Detect which cell encompasses the target text, then output its (X, Y) center coordinate. 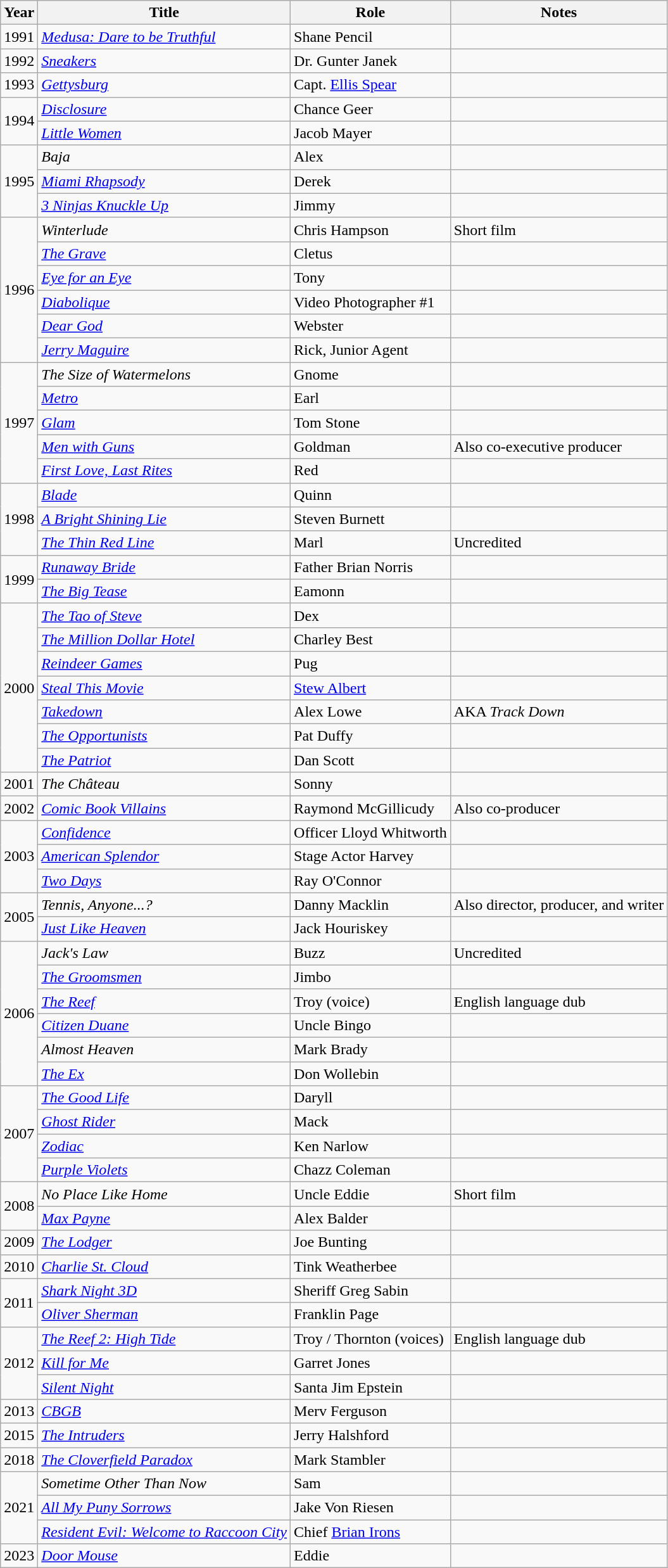
Max Payne (165, 1218)
2006 (19, 1013)
The Château (165, 784)
Sheriff Greg Sabin (371, 1291)
Sam (371, 1484)
Troy / Thornton (voices) (371, 1339)
Jack Houriskey (371, 929)
The Reef 2: High Tide (165, 1339)
Mack (371, 1122)
Merv Ferguson (371, 1411)
Medusa: Dare to be Truthful (165, 37)
The Big Tease (165, 591)
2010 (19, 1266)
2015 (19, 1435)
Sonny (371, 784)
Danny Macklin (371, 905)
2012 (19, 1363)
The Thin Red Line (165, 543)
Jerry Halshford (371, 1435)
No Place Like Home (165, 1194)
Two Days (165, 881)
Also director, producer, and writer (558, 905)
Officer Lloyd Whitworth (371, 832)
Capt. Ellis Spear (371, 85)
Tom Stone (371, 423)
Sometime Other Than Now (165, 1484)
Alex (371, 157)
Mark Brady (371, 1049)
2021 (19, 1508)
Purple Violets (165, 1170)
The Opportunists (165, 736)
Confidence (165, 832)
2002 (19, 808)
Just Like Heaven (165, 929)
Runaway Bride (165, 567)
Father Brian Norris (371, 567)
Jimmy (371, 205)
Don Wollebin (371, 1074)
Chance Geer (371, 109)
AKA Track Down (558, 712)
Derek (371, 181)
Also co-executive producer (558, 447)
Oliver Sherman (165, 1315)
CBGB (165, 1411)
Quinn (371, 495)
2008 (19, 1206)
1999 (19, 579)
Almost Heaven (165, 1049)
1992 (19, 61)
Steal This Movie (165, 687)
2013 (19, 1411)
Cletus (371, 253)
Silent Night (165, 1387)
Citizen Duane (165, 1025)
The Size of Watermelons (165, 374)
The Patriot (165, 760)
All My Puny Sorrows (165, 1508)
Dear God (165, 326)
2009 (19, 1242)
Uncle Eddie (371, 1194)
Daryll (371, 1098)
Mark Stambler (371, 1459)
Gnome (371, 374)
Comic Book Villains (165, 808)
2003 (19, 857)
Uncle Bingo (371, 1025)
The Good Life (165, 1098)
Eye for an Eye (165, 277)
A Bright Shining Lie (165, 519)
1993 (19, 85)
Jake Von Riesen (371, 1508)
Santa Jim Epstein (371, 1387)
Pat Duffy (371, 736)
Joe Bunting (371, 1242)
Goldman (371, 447)
Charley Best (371, 639)
Tennis, Anyone...? (165, 905)
The Million Dollar Hotel (165, 639)
Also co-producer (558, 808)
Takedown (165, 712)
Franklin Page (371, 1315)
Winterlude (165, 229)
American Splendor (165, 857)
Gettysburg (165, 85)
3 Ninjas Knuckle Up (165, 205)
Dr. Gunter Janek (371, 61)
Year (19, 13)
Metro (165, 398)
1997 (19, 423)
1991 (19, 37)
Chazz Coleman (371, 1170)
1994 (19, 121)
Eamonn (371, 591)
The Ex (165, 1074)
Webster (371, 326)
Door Mouse (165, 1556)
1996 (19, 290)
Baja (165, 157)
The Groomsmen (165, 977)
2001 (19, 784)
Chris Hampson (371, 229)
2011 (19, 1303)
Charlie St. Cloud (165, 1266)
2005 (19, 917)
Glam (165, 423)
Red (371, 471)
Earl (371, 398)
2000 (19, 687)
The Lodger (165, 1242)
Disclosure (165, 109)
The Reef (165, 1001)
Garret Jones (371, 1363)
2023 (19, 1556)
1995 (19, 181)
Tony (371, 277)
2007 (19, 1134)
1998 (19, 519)
Eddie (371, 1556)
Jacob Mayer (371, 133)
Diabolique (165, 302)
Resident Evil: Welcome to Raccoon City (165, 1532)
Title (165, 13)
Steven Burnett (371, 519)
Miami Rhapsody (165, 181)
Pug (371, 663)
The Tao of Steve (165, 615)
Dan Scott (371, 760)
Video Photographer #1 (371, 302)
Jerry Maguire (165, 350)
The Cloverfield Paradox (165, 1459)
Shane Pencil (371, 37)
The Intruders (165, 1435)
Shark Night 3D (165, 1291)
Raymond McGillicudy (371, 808)
Men with Guns (165, 447)
Rick, Junior Agent (371, 350)
Stage Actor Harvey (371, 857)
Role (371, 13)
Sneakers (165, 61)
Notes (558, 13)
Buzz (371, 953)
Chief Brian Irons (371, 1532)
Zodiac (165, 1146)
Alex Lowe (371, 712)
Stew Albert (371, 687)
Blade (165, 495)
The Grave (165, 253)
Jack's Law (165, 953)
Ken Narlow (371, 1146)
Tink Weatherbee (371, 1266)
Ghost Rider (165, 1122)
2018 (19, 1459)
Kill for Me (165, 1363)
Alex Balder (371, 1218)
Ray O'Connor (371, 881)
Little Women (165, 133)
Dex (371, 615)
Marl (371, 543)
First Love, Last Rites (165, 471)
Troy (voice) (371, 1001)
Jimbo (371, 977)
Reindeer Games (165, 663)
